Identify which cell holds the provided text, then report its [X, Y] central coordinate. 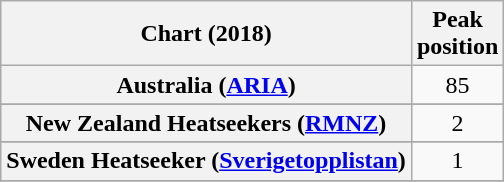
Sweden Heatseeker (Sverigetopplistan) [206, 161]
85 [457, 85]
Chart (2018) [206, 34]
1 [457, 161]
Australia (ARIA) [206, 85]
New Zealand Heatseekers (RMNZ) [206, 123]
Peak position [457, 34]
2 [457, 123]
